Output the [X, Y] coordinate of the center of the cell containing the given text.  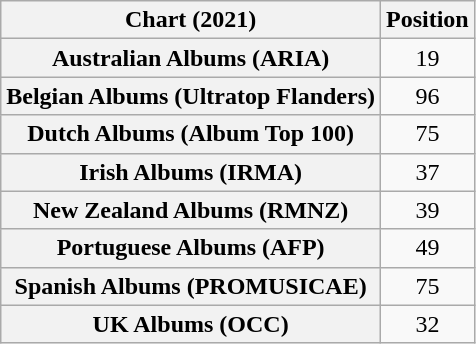
Dutch Albums (Album Top 100) [191, 134]
19 [428, 58]
Portuguese Albums (AFP) [191, 248]
37 [428, 172]
96 [428, 96]
Position [428, 20]
32 [428, 324]
Spanish Albums (PROMUSICAE) [191, 286]
UK Albums (OCC) [191, 324]
39 [428, 210]
49 [428, 248]
Chart (2021) [191, 20]
Belgian Albums (Ultratop Flanders) [191, 96]
New Zealand Albums (RMNZ) [191, 210]
Irish Albums (IRMA) [191, 172]
Australian Albums (ARIA) [191, 58]
